Capture the cell that displays the provided text and extract its [X, Y] central coordinate. 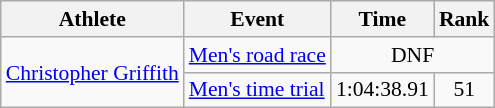
Event [258, 19]
Christopher Griffith [92, 72]
Men's road race [258, 55]
51 [464, 90]
Men's time trial [258, 90]
1:04:38.91 [382, 90]
Athlete [92, 19]
Rank [464, 19]
Time [382, 19]
DNF [413, 55]
